For the text-containing cell, return its midpoint in (X, Y) coordinate format. 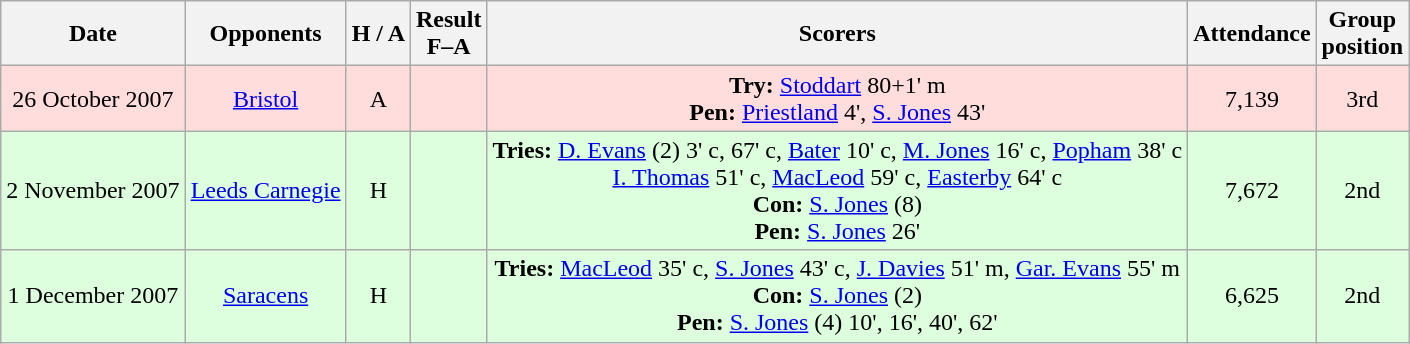
Saracens (266, 296)
26 October 2007 (93, 98)
Groupposition (1362, 34)
Leeds Carnegie (266, 190)
1 December 2007 (93, 296)
Scorers (838, 34)
Tries: MacLeod 35' c, S. Jones 43' c, J. Davies 51' m, Gar. Evans 55' mCon: S. Jones (2)Pen: S. Jones (4) 10', 16', 40', 62' (838, 296)
A (378, 98)
Attendance (1252, 34)
Try: Stoddart 80+1' mPen: Priestland 4', S. Jones 43' (838, 98)
H / A (378, 34)
7,139 (1252, 98)
ResultF–A (449, 34)
2 November 2007 (93, 190)
6,625 (1252, 296)
Bristol (266, 98)
Opponents (266, 34)
3rd (1362, 98)
Date (93, 34)
7,672 (1252, 190)
